For the text-containing cell, return its midpoint in (x, y) coordinate format. 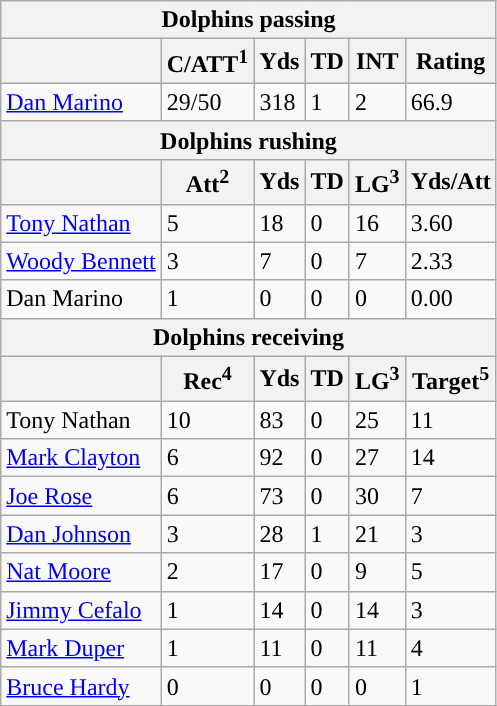
Jimmy Cefalo (81, 610)
4 (450, 648)
Joe Rose (81, 496)
28 (280, 534)
Rating (450, 62)
2.33 (450, 261)
Dan Johnson (81, 534)
3.60 (450, 223)
0.00 (450, 299)
Dolphins receiving (248, 337)
Yds/Att (450, 182)
Nat Moore (81, 572)
9 (377, 572)
Mark Duper (81, 648)
Mark Clayton (81, 458)
Att2 (208, 182)
Target5 (450, 378)
C/ATT1 (208, 62)
Rec4 (208, 378)
10 (208, 420)
INT (377, 62)
17 (280, 572)
29/50 (208, 102)
30 (377, 496)
18 (280, 223)
318 (280, 102)
Dolphins rushing (248, 140)
25 (377, 420)
27 (377, 458)
92 (280, 458)
Dolphins passing (248, 20)
83 (280, 420)
Woody Bennett (81, 261)
73 (280, 496)
21 (377, 534)
Bruce Hardy (81, 686)
66.9 (450, 102)
16 (377, 223)
